Detect which cell encompasses the target text, then output its (x, y) center coordinate. 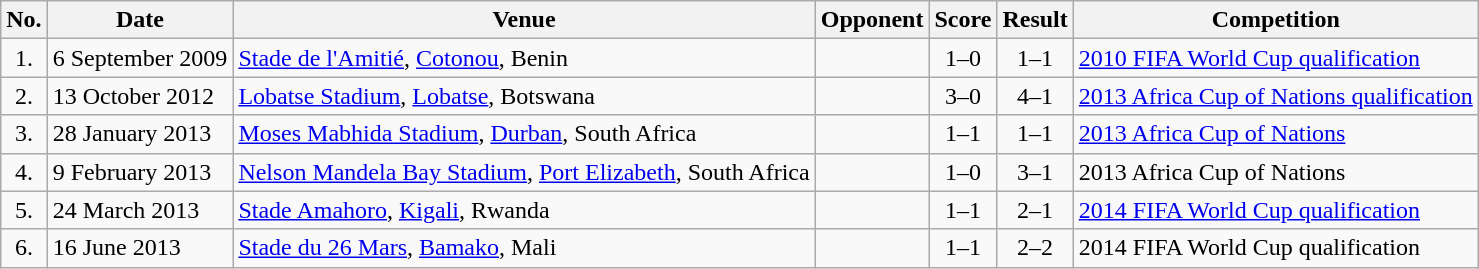
Stade du 26 Mars, Bamako, Mali (524, 248)
3. (24, 134)
2–2 (1035, 248)
Moses Mabhida Stadium, Durban, South Africa (524, 134)
3–1 (1035, 172)
Stade de l'Amitié, Cotonou, Benin (524, 58)
6 September 2009 (140, 58)
9 February 2013 (140, 172)
5. (24, 210)
Score (963, 20)
Venue (524, 20)
2013 Africa Cup of Nations qualification (1276, 96)
3–0 (963, 96)
No. (24, 20)
2. (24, 96)
6. (24, 248)
13 October 2012 (140, 96)
1. (24, 58)
28 January 2013 (140, 134)
Result (1035, 20)
4. (24, 172)
2–1 (1035, 210)
24 March 2013 (140, 210)
Lobatse Stadium, Lobatse, Botswana (524, 96)
Date (140, 20)
Competition (1276, 20)
Nelson Mandela Bay Stadium, Port Elizabeth, South Africa (524, 172)
Stade Amahoro, Kigali, Rwanda (524, 210)
2010 FIFA World Cup qualification (1276, 58)
Opponent (872, 20)
16 June 2013 (140, 248)
4–1 (1035, 96)
